Locate the cell with the specified text and output its [x, y] center coordinate. 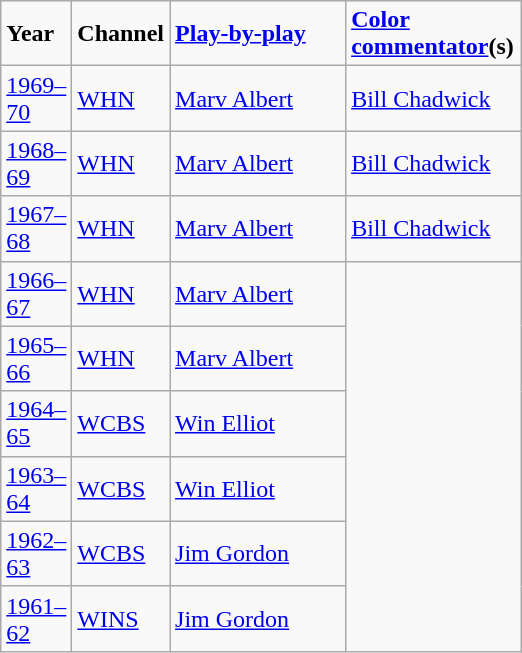
1969–70 [36, 98]
Channel [121, 34]
WINS [121, 618]
Year [36, 34]
Play-by-play [258, 34]
1964–65 [36, 424]
Color commentator(s) [434, 34]
1962–63 [36, 554]
1966–67 [36, 294]
1961–62 [36, 618]
1965–66 [36, 358]
1968–69 [36, 164]
1963–64 [36, 488]
1967–68 [36, 228]
